Capture the cell that displays the provided text and extract its (X, Y) central coordinate. 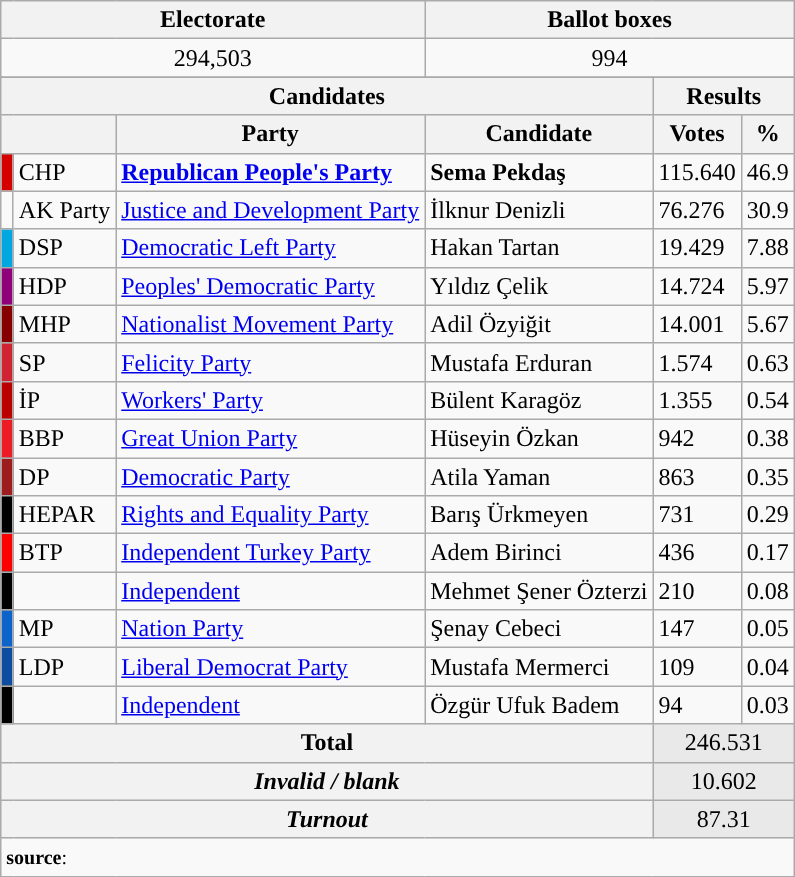
Adem Birinci (539, 553)
source: (398, 857)
Turnout (327, 819)
HEPAR (64, 515)
294,503 (213, 58)
731 (697, 515)
Candidate (539, 134)
0.54 (768, 400)
Independent Turkey Party (270, 553)
10.602 (724, 781)
87.31 (724, 819)
0.04 (768, 667)
Democratic Party (270, 477)
46.9 (768, 172)
Results (724, 96)
Party (270, 134)
Mustafa Erduran (539, 362)
5.67 (768, 324)
1.574 (697, 362)
942 (697, 438)
7.88 (768, 248)
19.429 (697, 248)
BBP (64, 438)
Felicity Party (270, 362)
210 (697, 591)
436 (697, 553)
Rights and Equality Party (270, 515)
246.531 (724, 743)
Nation Party (270, 629)
0.08 (768, 591)
HDP (64, 286)
Bülent Karagöz (539, 400)
Mehmet Şener Özterzi (539, 591)
DSP (64, 248)
LDP (64, 667)
İlknur Denizli (539, 210)
Justice and Development Party (270, 210)
0.29 (768, 515)
İP (64, 400)
863 (697, 477)
CHP (64, 172)
115.640 (697, 172)
0.05 (768, 629)
DP (64, 477)
30.9 (768, 210)
Yıldız Çelik (539, 286)
SP (64, 362)
0.35 (768, 477)
5.97 (768, 286)
0.38 (768, 438)
0.03 (768, 705)
14.724 (697, 286)
Invalid / blank (327, 781)
Total (327, 743)
BTP (64, 553)
Liberal Democrat Party (270, 667)
Peoples' Democratic Party (270, 286)
Barış Ürkmeyen (539, 515)
MHP (64, 324)
Mustafa Mermerci (539, 667)
Hüseyin Özkan (539, 438)
147 (697, 629)
Hakan Tartan (539, 248)
Great Union Party (270, 438)
Adil Özyiğit (539, 324)
109 (697, 667)
994 (610, 58)
Atila Yaman (539, 477)
Sema Pekdaş (539, 172)
% (768, 134)
Candidates (327, 96)
94 (697, 705)
Electorate (213, 20)
1.355 (697, 400)
AK Party (64, 210)
MP (64, 629)
Nationalist Movement Party (270, 324)
0.17 (768, 553)
Ballot boxes (610, 20)
Workers' Party (270, 400)
Republican People's Party (270, 172)
76.276 (697, 210)
0.63 (768, 362)
Democratic Left Party (270, 248)
Votes (697, 134)
Şenay Cebeci (539, 629)
Özgür Ufuk Badem (539, 705)
14.001 (697, 324)
